Search for the cell housing the specified text and yield its [X, Y] center coordinate. 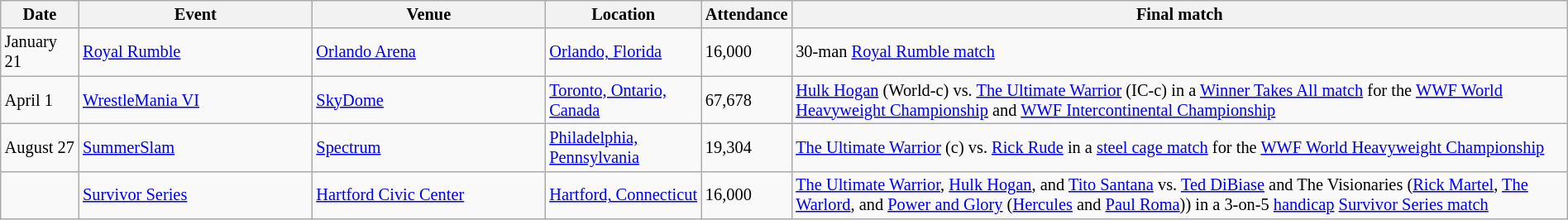
Spectrum [428, 147]
Event [195, 14]
Attendance [746, 14]
19,304 [746, 147]
January 21 [40, 52]
Date [40, 14]
SkyDome [428, 100]
Toronto, Ontario, Canada [624, 100]
August 27 [40, 147]
30-man Royal Rumble match [1179, 52]
Hartford Civic Center [428, 195]
Survivor Series [195, 195]
Final match [1179, 14]
April 1 [40, 100]
67,678 [746, 100]
WrestleMania VI [195, 100]
Location [624, 14]
Orlando Arena [428, 52]
Orlando, Florida [624, 52]
Venue [428, 14]
SummerSlam [195, 147]
Royal Rumble [195, 52]
The Ultimate Warrior (c) vs. Rick Rude in a steel cage match for the WWF World Heavyweight Championship [1179, 147]
Hartford, Connecticut [624, 195]
Philadelphia, Pennsylvania [624, 147]
